Pinpoint the cell where the given text exists, returning its [X, Y] midpoint coordinate. 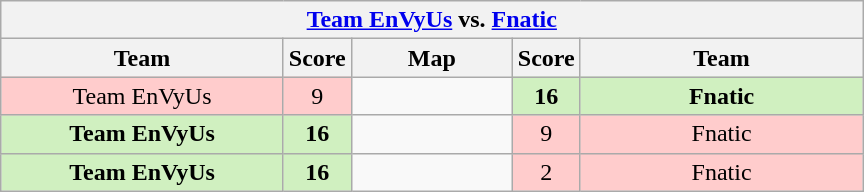
Team EnVyUs vs. Fnatic [432, 20]
Map [432, 58]
2 [546, 172]
